Return the [X, Y] coordinate for the center point of the cell that contains the specified text.  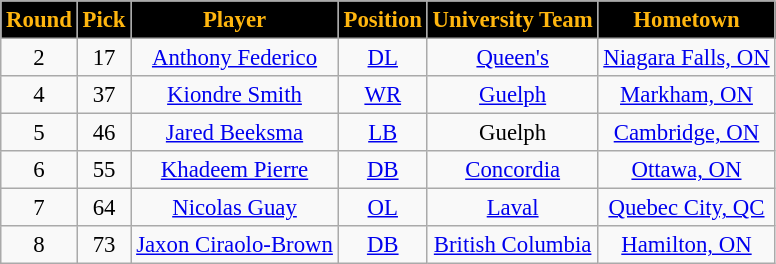
Khadeem Pierre [234, 170]
Queen's [512, 58]
Pick [104, 20]
4 [39, 95]
WR [382, 95]
17 [104, 58]
5 [39, 133]
Markham, ON [686, 95]
55 [104, 170]
73 [104, 245]
Quebec City, QC [686, 208]
37 [104, 95]
British Columbia [512, 245]
Round [39, 20]
Position [382, 20]
OL [382, 208]
46 [104, 133]
DL [382, 58]
LB [382, 133]
University Team [512, 20]
Jaxon Ciraolo-Brown [234, 245]
Concordia [512, 170]
64 [104, 208]
Player [234, 20]
Nicolas Guay [234, 208]
7 [39, 208]
Jared Beeksma [234, 133]
Ottawa, ON [686, 170]
Laval [512, 208]
Anthony Federico [234, 58]
6 [39, 170]
Kiondre Smith [234, 95]
Cambridge, ON [686, 133]
Hometown [686, 20]
Niagara Falls, ON [686, 58]
2 [39, 58]
8 [39, 245]
Hamilton, ON [686, 245]
